Output the (x, y) coordinate of the center of the cell containing the given text.  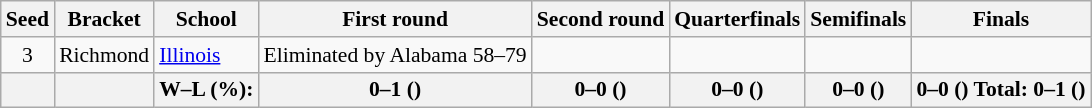
Second round (601, 19)
Bracket (104, 19)
W–L (%): (206, 90)
3 (28, 55)
Quarterfinals (737, 19)
Finals (1000, 19)
Richmond (104, 55)
0–0 () Total: 0–1 () (1000, 90)
Eliminated by Alabama 58–79 (394, 55)
Illinois (206, 55)
School (206, 19)
0–1 () (394, 90)
Semifinals (858, 19)
Seed (28, 19)
First round (394, 19)
